Determine the [X, Y] coordinate at the center of the cell enclosing the given text.  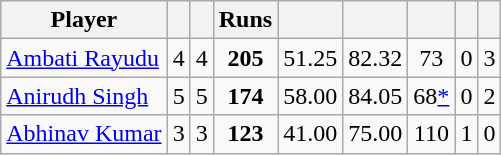
68* [432, 96]
Ambati Rayudu [84, 58]
84.05 [376, 96]
Runs [245, 20]
Player [84, 20]
82.32 [376, 58]
51.25 [310, 58]
110 [432, 134]
205 [245, 58]
41.00 [310, 134]
75.00 [376, 134]
2 [490, 96]
Abhinav Kumar [84, 134]
Anirudh Singh [84, 96]
174 [245, 96]
1 [466, 134]
58.00 [310, 96]
73 [432, 58]
123 [245, 134]
